Return (x, y) of the center of cell containing provided text 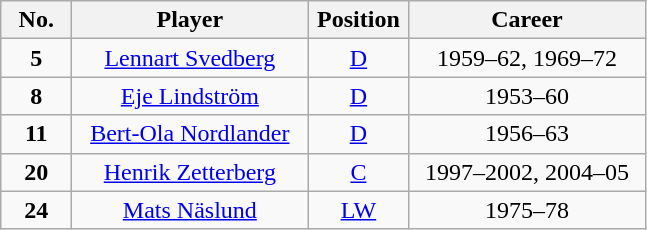
1997–2002, 2004–05 (527, 172)
8 (36, 96)
20 (36, 172)
Position (358, 20)
Mats Näslund (190, 210)
1956–63 (527, 134)
Player (190, 20)
Career (527, 20)
C (358, 172)
No. (36, 20)
Bert-Ola Nordlander (190, 134)
11 (36, 134)
24 (36, 210)
LW (358, 210)
Henrik Zetterberg (190, 172)
1953–60 (527, 96)
5 (36, 58)
1959–62, 1969–72 (527, 58)
Eje Lindström (190, 96)
1975–78 (527, 210)
Lennart Svedberg (190, 58)
